Return the [X, Y] coordinate for the center point of the cell that contains the specified text.  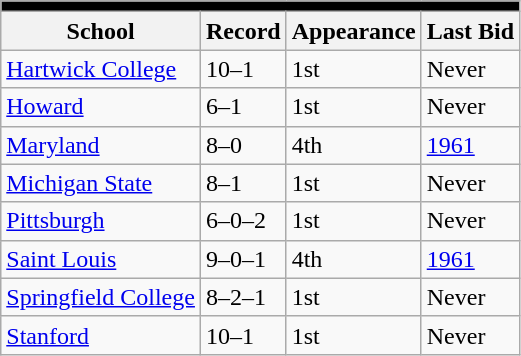
Appearance [354, 31]
Springfield College [101, 297]
Record [243, 31]
8–1 [243, 183]
Maryland [101, 145]
Pittsburgh [101, 221]
Saint Louis [101, 259]
8–2–1 [243, 297]
Michigan State [101, 183]
6–1 [243, 107]
Hartwick College [101, 69]
Howard [101, 107]
6–0–2 [243, 221]
School [101, 31]
8–0 [243, 145]
9–0–1 [243, 259]
Stanford [101, 335]
Last Bid [470, 31]
